Provide the [X, Y] coordinate of the cell's center where the given text is located.  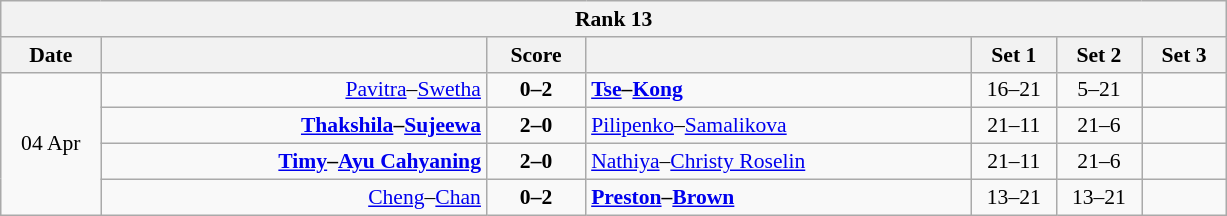
Preston–Brown [778, 197]
Pavitra–Swetha [294, 90]
Cheng–Chan [294, 197]
Set 3 [1184, 55]
16–21 [1014, 90]
Thakshila–Sujeewa [294, 126]
Tse–Kong [778, 90]
Date [51, 55]
Rank 13 [614, 19]
5–21 [1098, 90]
Set 1 [1014, 55]
Timy–Ayu Cahyaning [294, 162]
Set 2 [1098, 55]
Score [536, 55]
04 Apr [51, 143]
Nathiya–Christy Roselin [778, 162]
Pilipenko–Samalikova [778, 126]
